For the text-containing cell, return its midpoint in (X, Y) coordinate format. 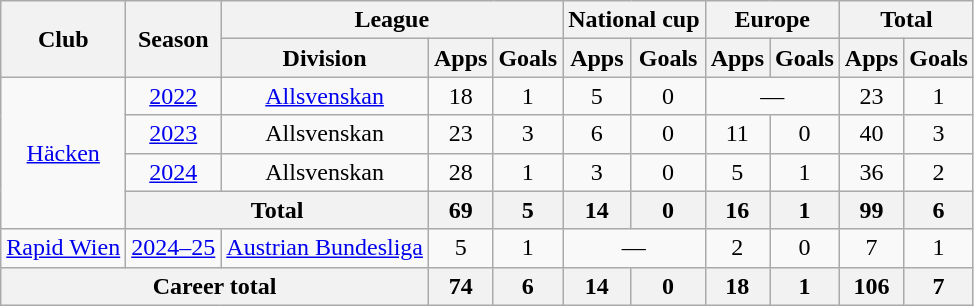
Rapid Wien (64, 248)
28 (460, 172)
Career total (215, 286)
69 (460, 210)
40 (871, 134)
36 (871, 172)
Season (174, 39)
99 (871, 210)
National cup (634, 20)
2022 (174, 96)
Club (64, 39)
74 (460, 286)
Division (325, 58)
2023 (174, 134)
11 (737, 134)
16 (737, 210)
Austrian Bundesliga (325, 248)
2024 (174, 172)
Häcken (64, 153)
Europe (772, 20)
League (392, 20)
106 (871, 286)
2024–25 (174, 248)
